Find where the given text appears and provide that cell's center as [X, Y] coordinate. 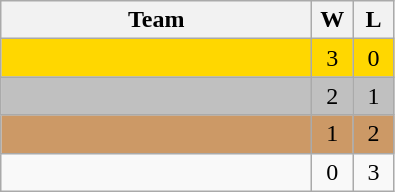
W [332, 20]
L [374, 20]
Team [156, 20]
